For the text-containing cell, return its midpoint in [x, y] coordinate format. 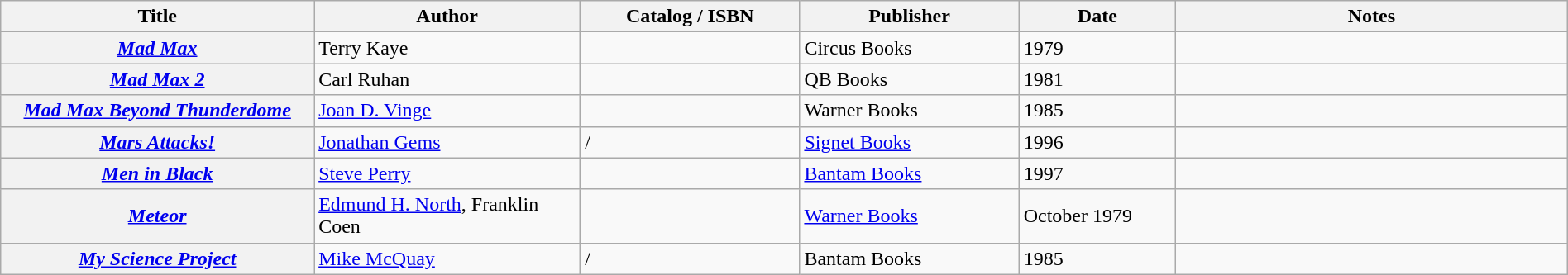
Mike McQuay [447, 258]
Catalog / ISBN [690, 17]
1979 [1097, 48]
Terry Kaye [447, 48]
Notes [1372, 17]
Joan D. Vinge [447, 111]
Mad Max Beyond Thunderdome [157, 111]
Publisher [910, 17]
1997 [1097, 173]
Mad Max 2 [157, 79]
October 1979 [1097, 216]
Mad Max [157, 48]
Jonathan Gems [447, 142]
Signet Books [910, 142]
Carl Ruhan [447, 79]
Men in Black [157, 173]
Title [157, 17]
1981 [1097, 79]
Date [1097, 17]
Author [447, 17]
My Science Project [157, 258]
Mars Attacks! [157, 142]
Edmund H. North, Franklin Coen [447, 216]
QB Books [910, 79]
1996 [1097, 142]
Meteor [157, 216]
Steve Perry [447, 173]
Circus Books [910, 48]
